Return (X, Y) of the center of cell containing provided text 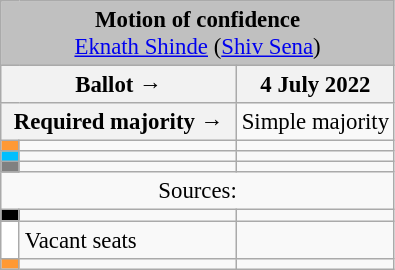
4 July 2022 (315, 85)
Sources: (198, 191)
Motion of confidenceEknath Shinde (Shiv Sena) (198, 34)
Ballot → (119, 85)
Vacant seats (128, 240)
Simple majority (315, 122)
Required majority → (119, 122)
